Output the (X, Y) coordinate of the center of the cell containing the given text.  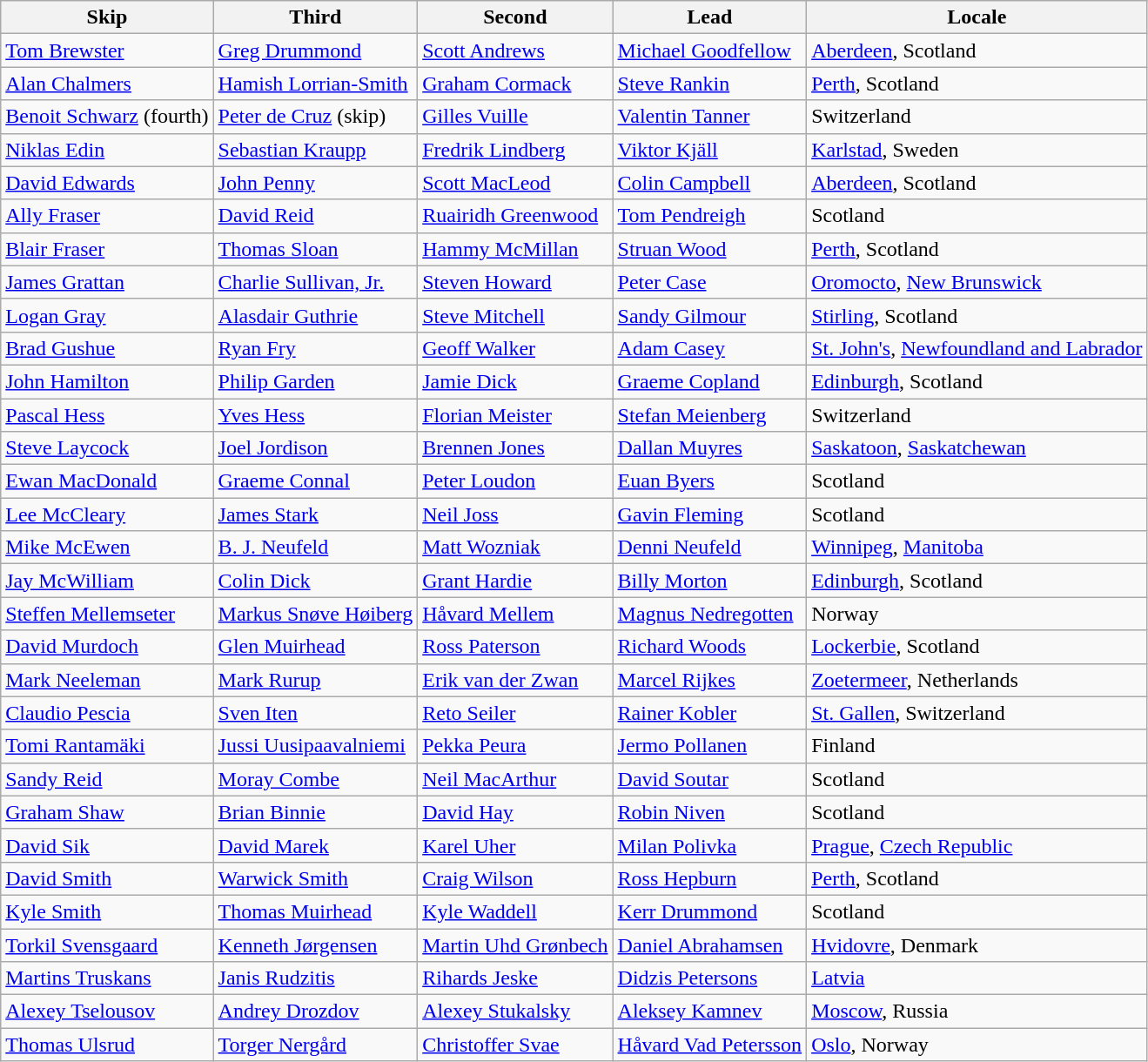
Viktor Kjäll (710, 150)
Billy Morton (710, 581)
David Marek (315, 845)
Scott Andrews (515, 50)
Daniel Abrahamsen (710, 944)
David Reid (315, 216)
Thomas Sloan (315, 249)
Thomas Ulsrud (107, 1045)
Kerr Drummond (710, 911)
St. Gallen, Switzerland (977, 713)
Norway (977, 614)
Craig Wilson (515, 878)
Ross Hepburn (710, 878)
Scott MacLeod (515, 183)
John Penny (315, 183)
Glen Muirhead (315, 647)
Janis Rudzitis (315, 978)
Joel Jordison (315, 448)
Sebastian Kraupp (315, 150)
St. John's, Newfoundland and Labrador (977, 348)
Alan Chalmers (107, 84)
Aleksey Kamnev (710, 1012)
David Hay (515, 812)
Martins Truskans (107, 978)
Erik van der Zwan (515, 680)
Gilles Vuille (515, 117)
Geoff Walker (515, 348)
Andrey Drozdov (315, 1012)
Moray Combe (315, 779)
Sandy Reid (107, 779)
Håvard Vad Petersson (710, 1045)
David Edwards (107, 183)
Sven Iten (315, 713)
Karel Uher (515, 845)
Brian Binnie (315, 812)
Didzis Petersons (710, 978)
Jamie Dick (515, 381)
Graham Cormack (515, 84)
Yves Hess (315, 415)
Thomas Muirhead (315, 911)
Charlie Sullivan, Jr. (315, 282)
Tom Brewster (107, 50)
Kyle Smith (107, 911)
Denni Neufeld (710, 548)
Milan Polivka (710, 845)
Saskatoon, Saskatchewan (977, 448)
Peter de Cruz (skip) (315, 117)
Third (315, 17)
Lee McCleary (107, 514)
Tom Pendreigh (710, 216)
Steve Laycock (107, 448)
Oromocto, New Brunswick (977, 282)
Graham Shaw (107, 812)
Hammy McMillan (515, 249)
Finland (977, 746)
James Grattan (107, 282)
Ross Paterson (515, 647)
Jermo Pollanen (710, 746)
Dallan Muyres (710, 448)
Marcel Rijkes (710, 680)
Steffen Mellemseter (107, 614)
Ally Fraser (107, 216)
Hvidovre, Denmark (977, 944)
Jussi Uusipaavalniemi (315, 746)
David Murdoch (107, 647)
Ruairidh Greenwood (515, 216)
Ewan MacDonald (107, 481)
Stefan Meienberg (710, 415)
Moscow, Russia (977, 1012)
Latvia (977, 978)
Claudio Pescia (107, 713)
Logan Gray (107, 315)
Kyle Waddell (515, 911)
David Sik (107, 845)
Winnipeg, Manitoba (977, 548)
Graeme Copland (710, 381)
Steven Howard (515, 282)
Neil MacArthur (515, 779)
Robin Niven (710, 812)
Adam Casey (710, 348)
Brad Gushue (107, 348)
Gavin Fleming (710, 514)
Zoetermeer, Netherlands (977, 680)
Lockerbie, Scotland (977, 647)
Richard Woods (710, 647)
Martin Uhd Grønbech (515, 944)
James Stark (315, 514)
Blair Fraser (107, 249)
Oslo, Norway (977, 1045)
Rainer Kobler (710, 713)
Matt Wozniak (515, 548)
Pekka Peura (515, 746)
Reto Seiler (515, 713)
Benoit Schwarz (fourth) (107, 117)
Kenneth Jørgensen (315, 944)
Struan Wood (710, 249)
Skip (107, 17)
Peter Case (710, 282)
Markus Snøve Høiberg (315, 614)
Ryan Fry (315, 348)
Florian Meister (515, 415)
Mark Rurup (315, 680)
Rihards Jeske (515, 978)
Karlstad, Sweden (977, 150)
Colin Dick (315, 581)
Jay McWilliam (107, 581)
Greg Drummond (315, 50)
Steve Rankin (710, 84)
Second (515, 17)
Michael Goodfellow (710, 50)
Stirling, Scotland (977, 315)
Euan Byers (710, 481)
David Soutar (710, 779)
Steve Mitchell (515, 315)
Tomi Rantamäki (107, 746)
Warwick Smith (315, 878)
Colin Campbell (710, 183)
Alexey Stukalsky (515, 1012)
Mike McEwen (107, 548)
Neil Joss (515, 514)
Pascal Hess (107, 415)
John Hamilton (107, 381)
Torger Nergård (315, 1045)
Christoffer Svae (515, 1045)
Hamish Lorrian-Smith (315, 84)
David Smith (107, 878)
Alasdair Guthrie (315, 315)
Graeme Connal (315, 481)
Prague, Czech Republic (977, 845)
Alexey Tselousov (107, 1012)
Brennen Jones (515, 448)
Fredrik Lindberg (515, 150)
Philip Garden (315, 381)
Magnus Nedregotten (710, 614)
Peter Loudon (515, 481)
B. J. Neufeld (315, 548)
Mark Neeleman (107, 680)
Lead (710, 17)
Torkil Svensgaard (107, 944)
Locale (977, 17)
Håvard Mellem (515, 614)
Valentin Tanner (710, 117)
Sandy Gilmour (710, 315)
Niklas Edin (107, 150)
Grant Hardie (515, 581)
